Identify which cell holds the provided text, then report its [x, y] central coordinate. 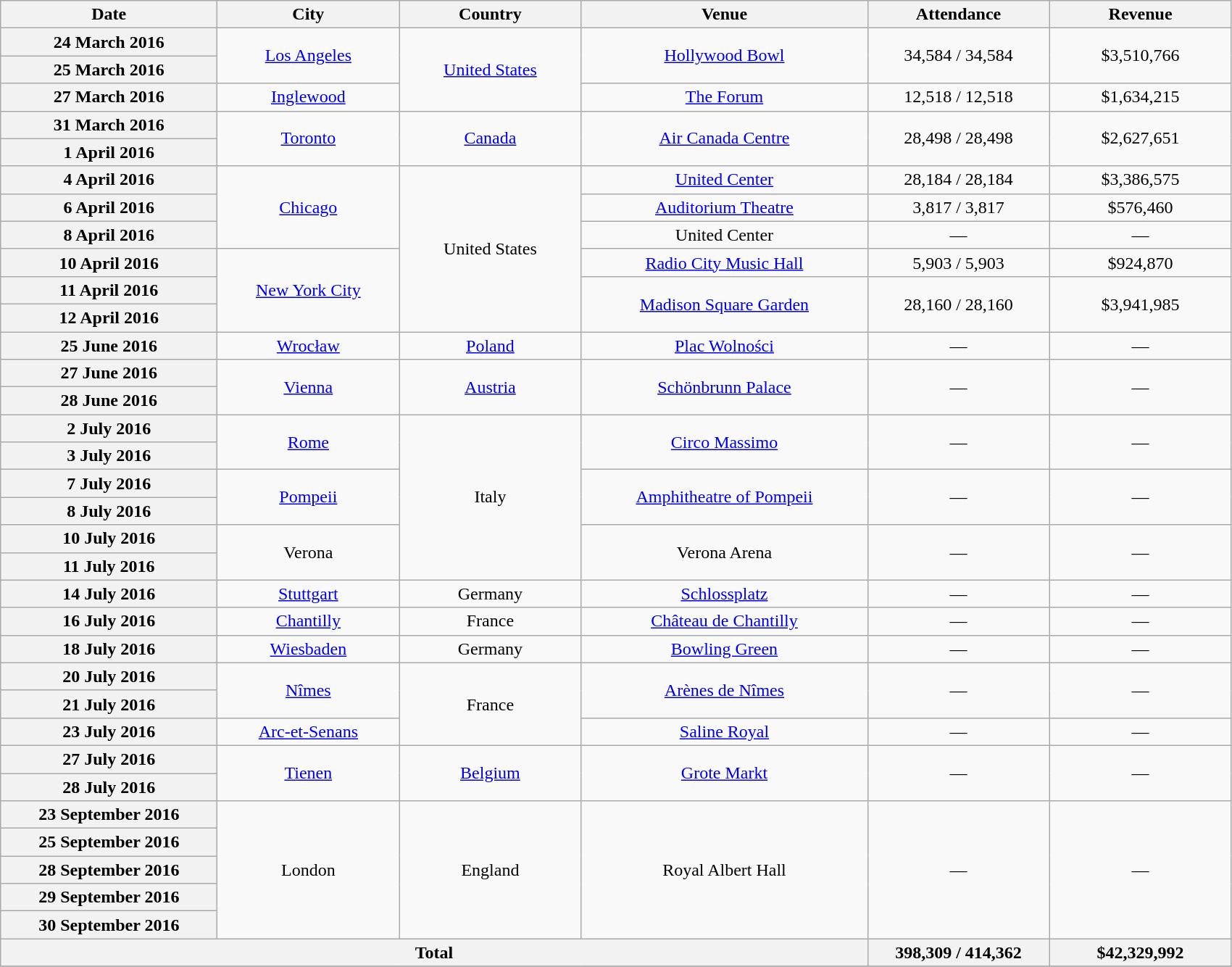
Vienna [309, 387]
Inglewood [309, 97]
Stuttgart [309, 594]
10 April 2016 [109, 262]
18 July 2016 [109, 649]
Los Angeles [309, 56]
City [309, 14]
Madison Square Garden [725, 304]
$3,386,575 [1141, 180]
27 June 2016 [109, 373]
Wrocław [309, 346]
Verona [309, 552]
20 July 2016 [109, 676]
Venue [725, 14]
30 September 2016 [109, 925]
Nîmes [309, 690]
Tienen [309, 773]
Pompeii [309, 497]
28,498 / 28,498 [958, 138]
Chicago [309, 207]
28 June 2016 [109, 401]
21 July 2016 [109, 704]
New York City [309, 290]
27 July 2016 [109, 759]
10 July 2016 [109, 539]
Revenue [1141, 14]
$3,510,766 [1141, 56]
$2,627,651 [1141, 138]
Verona Arena [725, 552]
London [309, 870]
8 April 2016 [109, 235]
28 September 2016 [109, 870]
28,184 / 28,184 [958, 180]
$576,460 [1141, 207]
1 April 2016 [109, 152]
25 March 2016 [109, 70]
Austria [490, 387]
Royal Albert Hall [725, 870]
31 March 2016 [109, 125]
Chantilly [309, 621]
8 July 2016 [109, 511]
$3,941,985 [1141, 304]
11 April 2016 [109, 290]
29 September 2016 [109, 897]
Schlossplatz [725, 594]
Poland [490, 346]
5,903 / 5,903 [958, 262]
11 July 2016 [109, 566]
23 September 2016 [109, 815]
28 July 2016 [109, 787]
Radio City Music Hall [725, 262]
24 March 2016 [109, 42]
3,817 / 3,817 [958, 207]
Date [109, 14]
2 July 2016 [109, 428]
Bowling Green [725, 649]
Plac Wolności [725, 346]
12,518 / 12,518 [958, 97]
Toronto [309, 138]
Circo Massimo [725, 442]
16 July 2016 [109, 621]
$1,634,215 [1141, 97]
Arènes de Nîmes [725, 690]
Arc-et-Senans [309, 731]
Attendance [958, 14]
Hollywood Bowl [725, 56]
Belgium [490, 773]
$42,329,992 [1141, 953]
Wiesbaden [309, 649]
$924,870 [1141, 262]
England [490, 870]
7 July 2016 [109, 483]
23 July 2016 [109, 731]
Château de Chantilly [725, 621]
6 April 2016 [109, 207]
12 April 2016 [109, 318]
3 July 2016 [109, 456]
Amphitheatre of Pompeii [725, 497]
Country [490, 14]
Saline Royal [725, 731]
25 June 2016 [109, 346]
Italy [490, 497]
Total [434, 953]
4 April 2016 [109, 180]
34,584 / 34,584 [958, 56]
Rome [309, 442]
Air Canada Centre [725, 138]
398,309 / 414,362 [958, 953]
Auditorium Theatre [725, 207]
14 July 2016 [109, 594]
27 March 2016 [109, 97]
The Forum [725, 97]
28,160 / 28,160 [958, 304]
Grote Markt [725, 773]
Schönbrunn Palace [725, 387]
Canada [490, 138]
25 September 2016 [109, 842]
